Identify which cell holds the provided text, then report its (x, y) central coordinate. 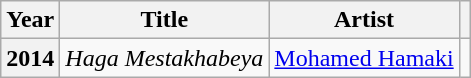
Mohamed Hamaki (364, 58)
Artist (364, 20)
2014 (30, 58)
Title (164, 20)
Year (30, 20)
Haga Mestakhabeya (164, 58)
